Determine the [x, y] coordinate at the center of the cell enclosing the given text.  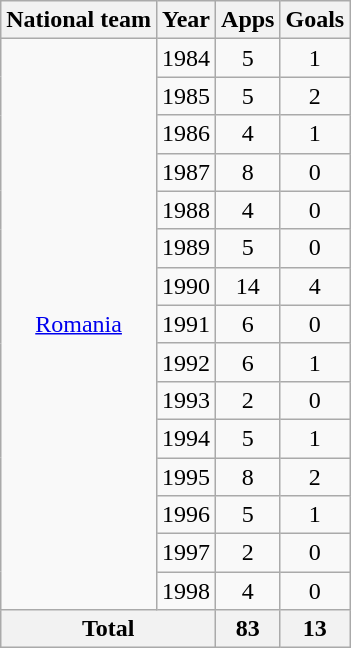
1991 [186, 324]
13 [315, 629]
1996 [186, 515]
83 [248, 629]
1992 [186, 362]
1998 [186, 591]
1988 [186, 210]
1987 [186, 172]
1985 [186, 96]
Apps [248, 20]
1989 [186, 248]
1984 [186, 58]
National team [79, 20]
Year [186, 20]
1994 [186, 438]
Total [108, 629]
Romania [79, 324]
14 [248, 286]
1986 [186, 134]
1990 [186, 286]
Goals [315, 20]
1997 [186, 553]
1993 [186, 400]
1995 [186, 477]
